Detect which cell encompasses the target text, then output its [x, y] center coordinate. 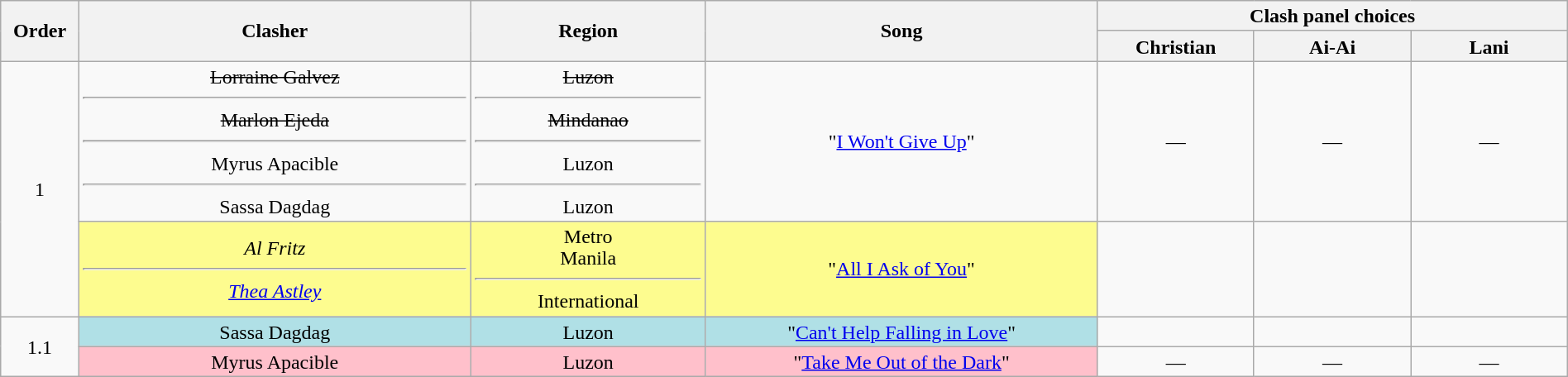
Christian [1176, 46]
Song [901, 31]
"All I Ask of You" [901, 270]
Lorraine GalvezMarlon EjedaMyrus ApacibleSassa Dagdag [275, 141]
LuzonMindanaoLuzonLuzon [588, 141]
Clasher [275, 31]
MetroManilaInternational [588, 270]
Al FritzThea Astley [275, 270]
Lani [1489, 46]
Ai-Ai [1331, 46]
Region [588, 31]
Myrus Apacible [275, 362]
Order [40, 31]
1.1 [40, 346]
"Take Me Out of the Dark" [901, 362]
"I Won't Give Up" [901, 141]
1 [40, 188]
Clash panel choices [1332, 17]
"Can't Help Falling in Love" [901, 331]
Sassa Dagdag [275, 331]
